Locate the cell with the specified text and output its (x, y) center coordinate. 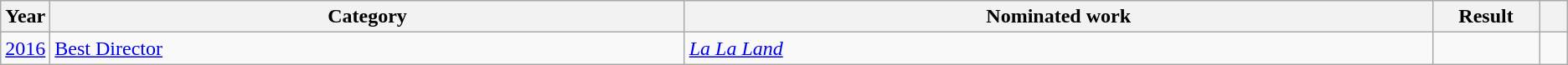
2016 (25, 48)
Best Director (367, 48)
Year (25, 17)
Category (367, 17)
Nominated work (1059, 17)
Result (1486, 17)
La La Land (1059, 48)
